For the text-containing cell, return its midpoint in (X, Y) coordinate format. 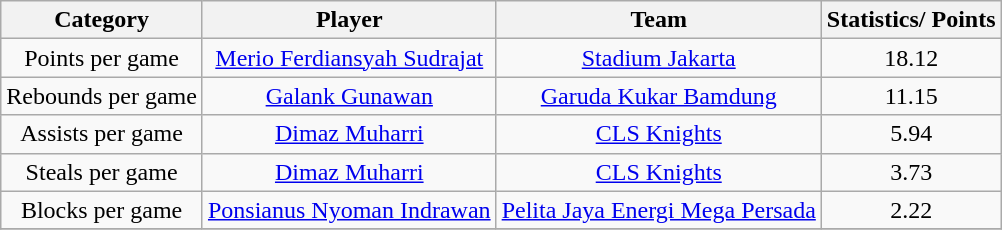
Assists per game (102, 134)
Blocks per game (102, 210)
5.94 (911, 134)
Stadium Jakarta (658, 58)
2.22 (911, 210)
Points per game (102, 58)
Ponsianus Nyoman Indrawan (349, 210)
Merio Ferdiansyah Sudrajat (349, 58)
Galank Gunawan (349, 96)
18.12 (911, 58)
Steals per game (102, 172)
Player (349, 20)
Statistics/ Points (911, 20)
Rebounds per game (102, 96)
Category (102, 20)
Pelita Jaya Energi Mega Persada (658, 210)
3.73 (911, 172)
Garuda Kukar Bamdung (658, 96)
Team (658, 20)
11.15 (911, 96)
